For the text-containing cell, return its midpoint in [X, Y] coordinate format. 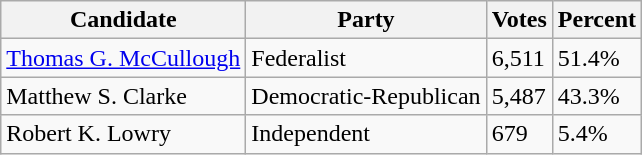
Federalist [366, 58]
5,487 [519, 96]
6,511 [519, 58]
Robert K. Lowry [124, 134]
Independent [366, 134]
Democratic-Republican [366, 96]
Matthew S. Clarke [124, 96]
43.3% [596, 96]
679 [519, 134]
Percent [596, 20]
Votes [519, 20]
5.4% [596, 134]
Candidate [124, 20]
Thomas G. McCullough [124, 58]
Party [366, 20]
51.4% [596, 58]
